Provide the [x, y] coordinate of the cell's center where the given text is located.  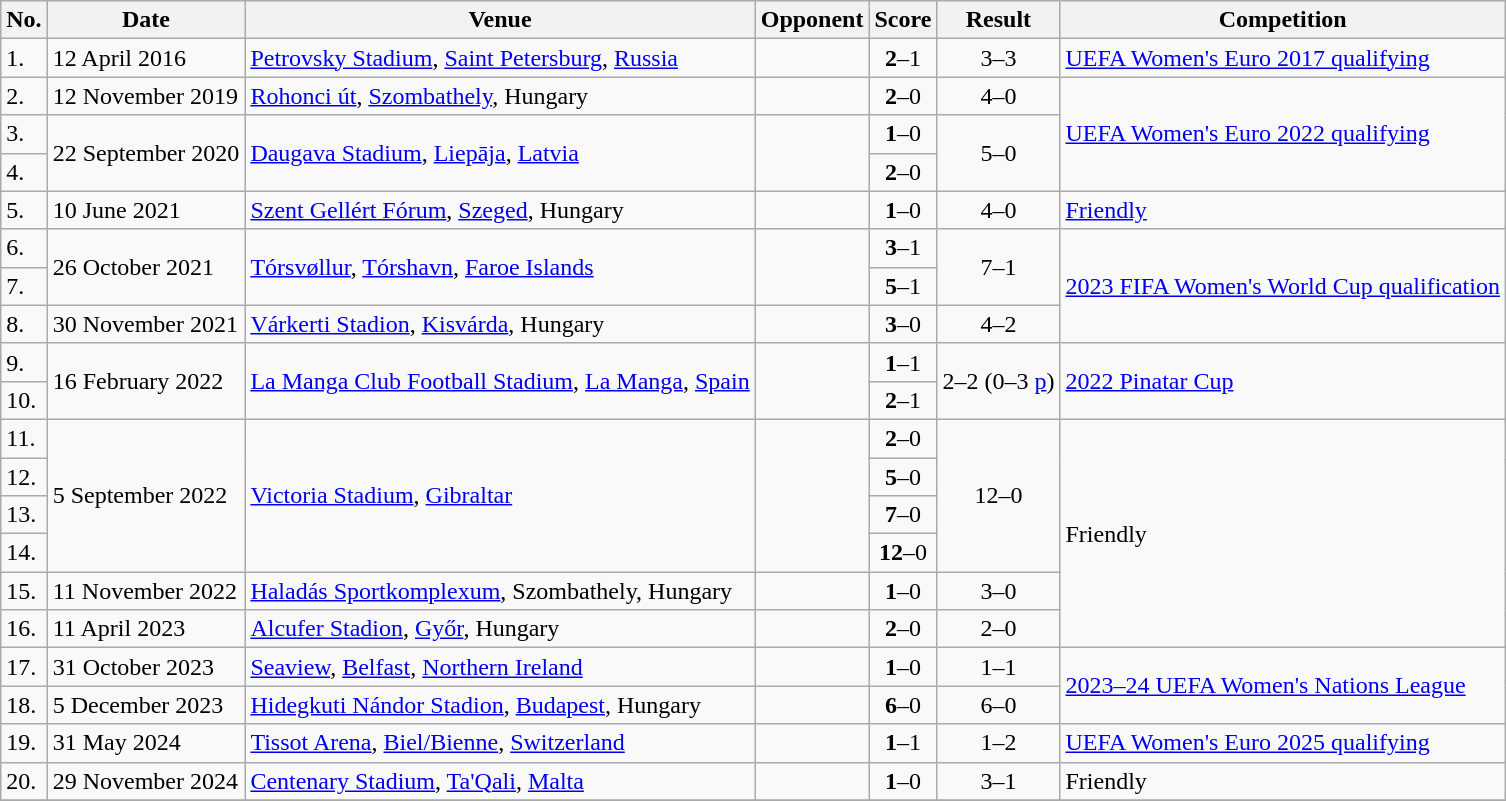
5. [24, 210]
12 November 2019 [146, 96]
30 November 2021 [146, 324]
3–3 [998, 58]
Daugava Stadium, Liepāja, Latvia [500, 153]
2022 Pinatar Cup [1283, 381]
No. [24, 20]
5 September 2022 [146, 495]
31 October 2023 [146, 667]
5–1 [903, 286]
26 October 2021 [146, 267]
16. [24, 629]
Tórsvøllur, Tórshavn, Faroe Islands [500, 267]
11 April 2023 [146, 629]
11. [24, 438]
La Manga Club Football Stadium, La Manga, Spain [500, 381]
7–0 [903, 515]
UEFA Women's Euro 2022 qualifying [1283, 134]
Opponent [812, 20]
20. [24, 781]
Rohonci út, Szombathely, Hungary [500, 96]
31 May 2024 [146, 743]
Tissot Arena, Biel/Bienne, Switzerland [500, 743]
1. [24, 58]
2–2 (0–3 p) [998, 381]
19. [24, 743]
4–2 [998, 324]
Szent Gellért Fórum, Szeged, Hungary [500, 210]
2023 FIFA Women's World Cup qualification [1283, 286]
2023–24 UEFA Women's Nations League [1283, 686]
UEFA Women's Euro 2017 qualifying [1283, 58]
Date [146, 20]
16 February 2022 [146, 381]
4. [24, 172]
5 December 2023 [146, 705]
13. [24, 515]
Alcufer Stadion, Győr, Hungary [500, 629]
6. [24, 248]
10. [24, 400]
Competition [1283, 20]
Haladás Sportkomplexum, Szombathely, Hungary [500, 591]
11 November 2022 [146, 591]
14. [24, 553]
Seaview, Belfast, Northern Ireland [500, 667]
10 June 2021 [146, 210]
12. [24, 477]
Hidegkuti Nándor Stadion, Budapest, Hungary [500, 705]
UEFA Women's Euro 2025 qualifying [1283, 743]
8. [24, 324]
Várkerti Stadion, Kisvárda, Hungary [500, 324]
Petrovsky Stadium, Saint Petersburg, Russia [500, 58]
7–1 [998, 267]
15. [24, 591]
1–2 [998, 743]
29 November 2024 [146, 781]
18. [24, 705]
Venue [500, 20]
Centenary Stadium, Ta'Qali, Malta [500, 781]
Result [998, 20]
12 April 2016 [146, 58]
7. [24, 286]
Score [903, 20]
22 September 2020 [146, 153]
Victoria Stadium, Gibraltar [500, 495]
3. [24, 134]
2. [24, 96]
9. [24, 362]
17. [24, 667]
